Identify which cell holds the provided text, then report its (X, Y) central coordinate. 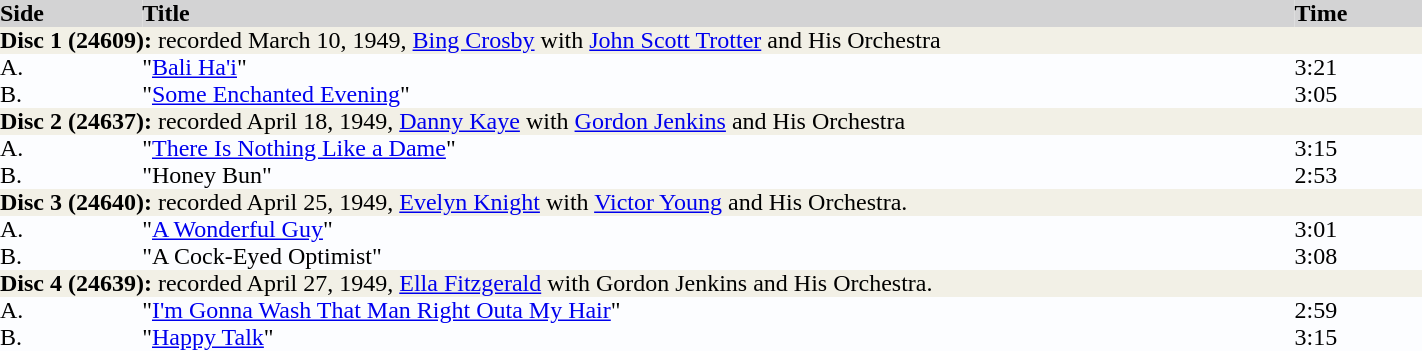
"I'm Gonna Wash That Man Right Outa My Hair" (718, 310)
Disc 2 (24637): recorded April 18, 1949, Danny Kaye with Gordon Jenkins and His Orchestra (711, 122)
3:21 (1358, 68)
"Bali Ha'i" (718, 68)
"A Wonderful Guy" (718, 230)
"Some Enchanted Evening" (718, 94)
Disc 4 (24639): recorded April 27, 1949, Ella Fitzgerald with Gordon Jenkins and His Orchestra. (711, 284)
Time (1358, 14)
"Honey Bun" (718, 176)
2:59 (1358, 310)
"Happy Talk" (718, 338)
"There Is Nothing Like a Dame" (718, 148)
"A Cock-Eyed Optimist" (718, 256)
3:01 (1358, 230)
3:05 (1358, 94)
Side (71, 14)
3:08 (1358, 256)
Disc 1 (24609): recorded March 10, 1949, Bing Crosby with John Scott Trotter and His Orchestra (711, 40)
Title (718, 14)
2:53 (1358, 176)
Disc 3 (24640): recorded April 25, 1949, Evelyn Knight with Victor Young and His Orchestra. (711, 202)
